Output the [X, Y] coordinate of the center of the cell containing the given text.  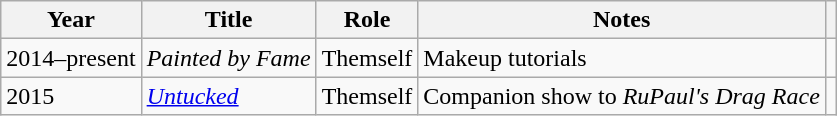
Painted by Fame [228, 58]
Role [367, 20]
Title [228, 20]
2015 [71, 96]
Year [71, 20]
Companion show to RuPaul's Drag Race [622, 96]
Untucked [228, 96]
Notes [622, 20]
2014–present [71, 58]
Makeup tutorials [622, 58]
